Locate the cell with the specified text and output its [X, Y] center coordinate. 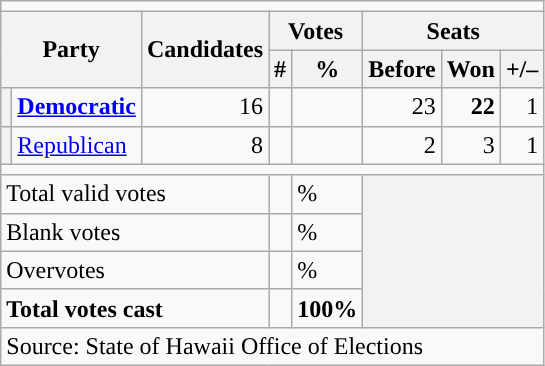
2 [402, 145]
+/– [522, 69]
Total votes cast [135, 308]
3 [470, 145]
23 [402, 107]
Won [470, 69]
# [280, 69]
100% [328, 308]
Seats [454, 31]
Blank votes [135, 232]
Overvotes [135, 270]
Before [402, 69]
8 [204, 145]
16 [204, 107]
Party [72, 50]
Republican [77, 145]
Democratic [77, 107]
Votes [316, 31]
Candidates [204, 50]
Total valid votes [135, 194]
22 [470, 107]
Source: State of Hawaii Office of Elections [272, 346]
